Search for the cell housing the specified text and yield its [X, Y] center coordinate. 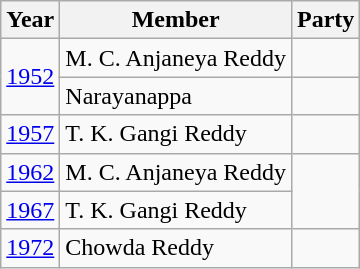
1962 [30, 172]
1957 [30, 134]
Narayanappa [176, 96]
1952 [30, 77]
1972 [30, 248]
1967 [30, 210]
Year [30, 20]
Chowda Reddy [176, 248]
Party [326, 20]
Member [176, 20]
